From the cell containing the given text, extract its center point as [X, Y] coordinate. 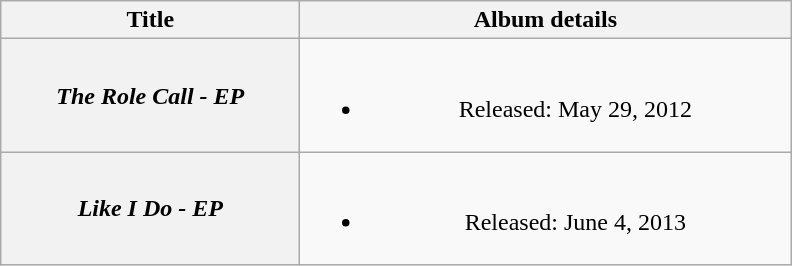
Title [150, 20]
The Role Call - EP [150, 96]
Released: May 29, 2012 [546, 96]
Released: June 4, 2013 [546, 208]
Like I Do - EP [150, 208]
Album details [546, 20]
